Return [X, Y] of the center of cell containing provided text 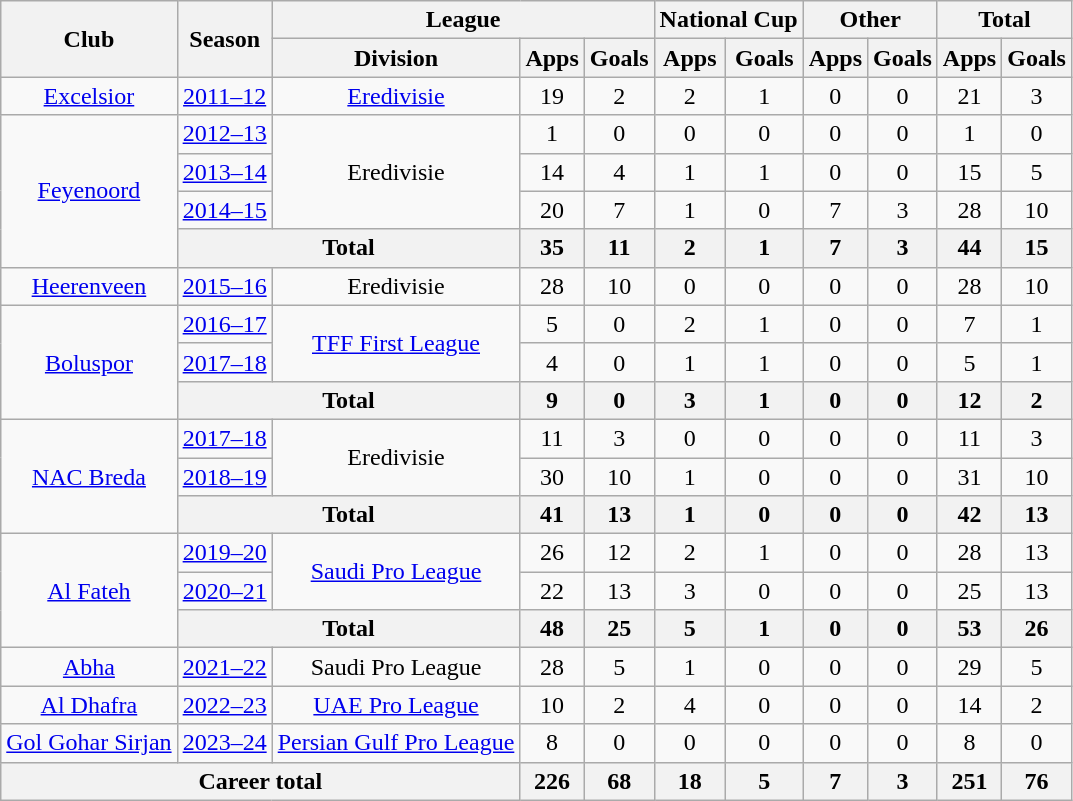
21 [969, 96]
2014–15 [224, 210]
9 [552, 400]
226 [552, 781]
2016–17 [224, 324]
Other [870, 20]
Career total [260, 781]
251 [969, 781]
National Cup [728, 20]
Persian Gulf Pro League [396, 743]
2021–22 [224, 667]
Gol Gohar Sirjan [89, 743]
19 [552, 96]
44 [969, 248]
NAC Breda [89, 476]
2019–20 [224, 553]
76 [1037, 781]
Club [89, 39]
53 [969, 629]
2022–23 [224, 705]
Al Dhafra [89, 705]
48 [552, 629]
UAE Pro League [396, 705]
2015–16 [224, 286]
35 [552, 248]
League [463, 20]
22 [552, 591]
Abha [89, 667]
2020–21 [224, 591]
68 [619, 781]
30 [552, 477]
Boluspor [89, 362]
41 [552, 515]
Al Fateh [89, 591]
31 [969, 477]
Heerenveen [89, 286]
Feyenoord [89, 191]
20 [552, 210]
TFF First League [396, 343]
2023–24 [224, 743]
Division [396, 58]
18 [690, 781]
2011–12 [224, 96]
Excelsior [89, 96]
Season [224, 39]
2013–14 [224, 172]
2018–19 [224, 477]
42 [969, 515]
2012–13 [224, 134]
29 [969, 667]
